From the cell containing the given text, extract its center point as (x, y) coordinate. 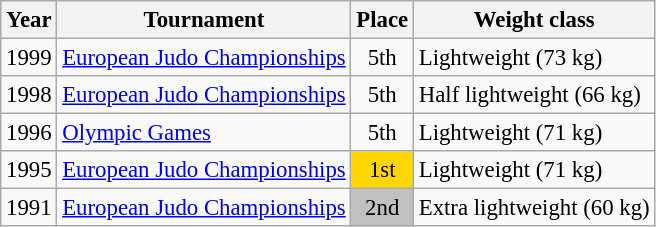
1996 (29, 133)
1999 (29, 58)
Lightweight (73 kg) (534, 58)
Half lightweight (66 kg) (534, 95)
Year (29, 20)
Tournament (204, 20)
1991 (29, 208)
Place (382, 20)
2nd (382, 208)
1995 (29, 170)
Extra lightweight (60 kg) (534, 208)
1st (382, 170)
Olympic Games (204, 133)
1998 (29, 95)
Weight class (534, 20)
